Determine the (X, Y) coordinate at the center of the cell enclosing the given text.  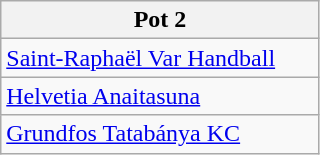
Pot 2 (160, 20)
Helvetia Anaitasuna (160, 96)
Grundfos Tatabánya KC (160, 134)
Saint-Raphaël Var Handball (160, 58)
